Identify which cell holds the provided text, then report its [X, Y] central coordinate. 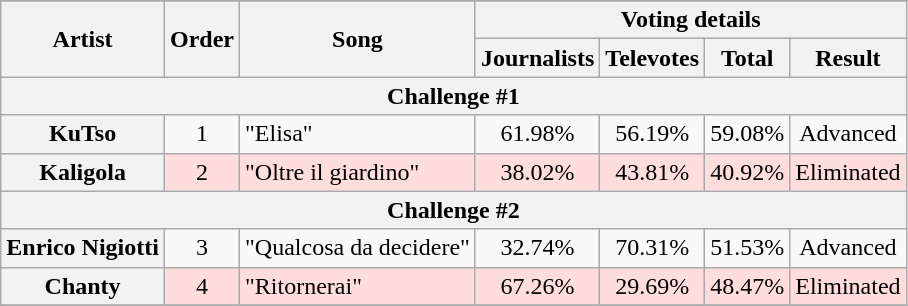
KuTso [83, 134]
48.47% [748, 286]
Challenge #1 [454, 96]
Total [748, 58]
Result [848, 58]
"Ritornerai" [358, 286]
Voting details [690, 20]
4 [202, 286]
32.74% [537, 248]
59.08% [748, 134]
Kaligola [83, 172]
29.69% [652, 286]
56.19% [652, 134]
2 [202, 172]
"Oltre il giardino" [358, 172]
Artist [83, 39]
51.53% [748, 248]
38.02% [537, 172]
"Elisa" [358, 134]
40.92% [748, 172]
3 [202, 248]
"Qualcosa da decidere" [358, 248]
Song [358, 39]
Order [202, 39]
43.81% [652, 172]
61.98% [537, 134]
Journalists [537, 58]
1 [202, 134]
67.26% [537, 286]
Challenge #2 [454, 210]
Televotes [652, 58]
70.31% [652, 248]
Enrico Nigiotti [83, 248]
Chanty [83, 286]
